For the text-containing cell, return its midpoint in [x, y] coordinate format. 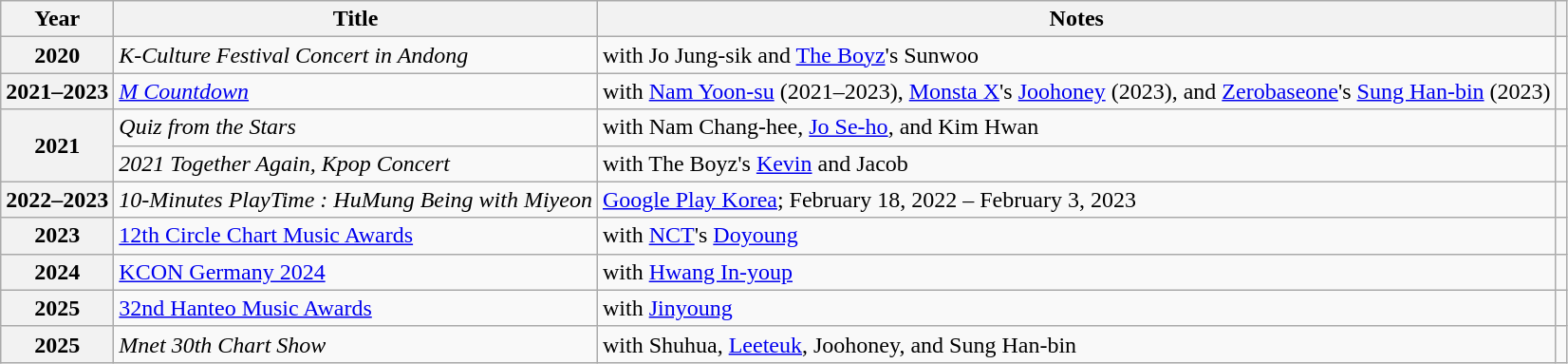
with Nam Chang-hee, Jo Se-ho, and Kim Hwan [1076, 127]
12th Circle Chart Music Awards [356, 236]
Google Play Korea; February 18, 2022 – February 3, 2023 [1076, 200]
with Hwang In-youp [1076, 272]
with Jinyoung [1076, 308]
K-Culture Festival Concert in Andong [356, 55]
Year [57, 19]
2022–2023 [57, 200]
2021–2023 [57, 91]
with Shuhua, Leeteuk, Joohoney, and Sung Han-bin [1076, 344]
10-Minutes PlayTime : HuMung Being with Miyeon [356, 200]
2024 [57, 272]
2020 [57, 55]
with Jo Jung-sik and The Boyz's Sunwoo [1076, 55]
with Nam Yoon-su (2021–2023), Monsta X's Joohoney (2023), and Zerobaseone's Sung Han-bin (2023) [1076, 91]
Notes [1076, 19]
2021 Together Again, Kpop Concert [356, 163]
KCON Germany 2024 [356, 272]
with NCT's Doyoung [1076, 236]
2021 [57, 145]
M Countdown [356, 91]
Mnet 30th Chart Show [356, 344]
32nd Hanteo Music Awards [356, 308]
Title [356, 19]
2023 [57, 236]
Quiz from the Stars [356, 127]
with The Boyz's Kevin and Jacob [1076, 163]
